Detect which cell encompasses the target text, then output its (x, y) center coordinate. 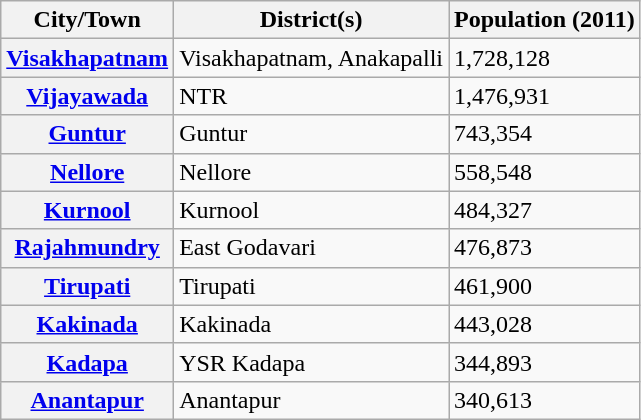
Visakhapatnam (88, 58)
1,728,128 (545, 58)
Vijayawada (88, 96)
YSR Kadapa (312, 362)
743,354 (545, 134)
344,893 (545, 362)
City/Town (88, 20)
Kadapa (88, 362)
Population (2011) (545, 20)
East Godavari (312, 248)
NTR (312, 96)
Visakhapatnam, Anakapalli (312, 58)
461,900 (545, 286)
443,028 (545, 324)
1,476,931 (545, 96)
District(s) (312, 20)
558,548 (545, 172)
340,613 (545, 400)
484,327 (545, 210)
Rajahmundry (88, 248)
476,873 (545, 248)
